Pinpoint the cell where the given text exists, returning its [X, Y] midpoint coordinate. 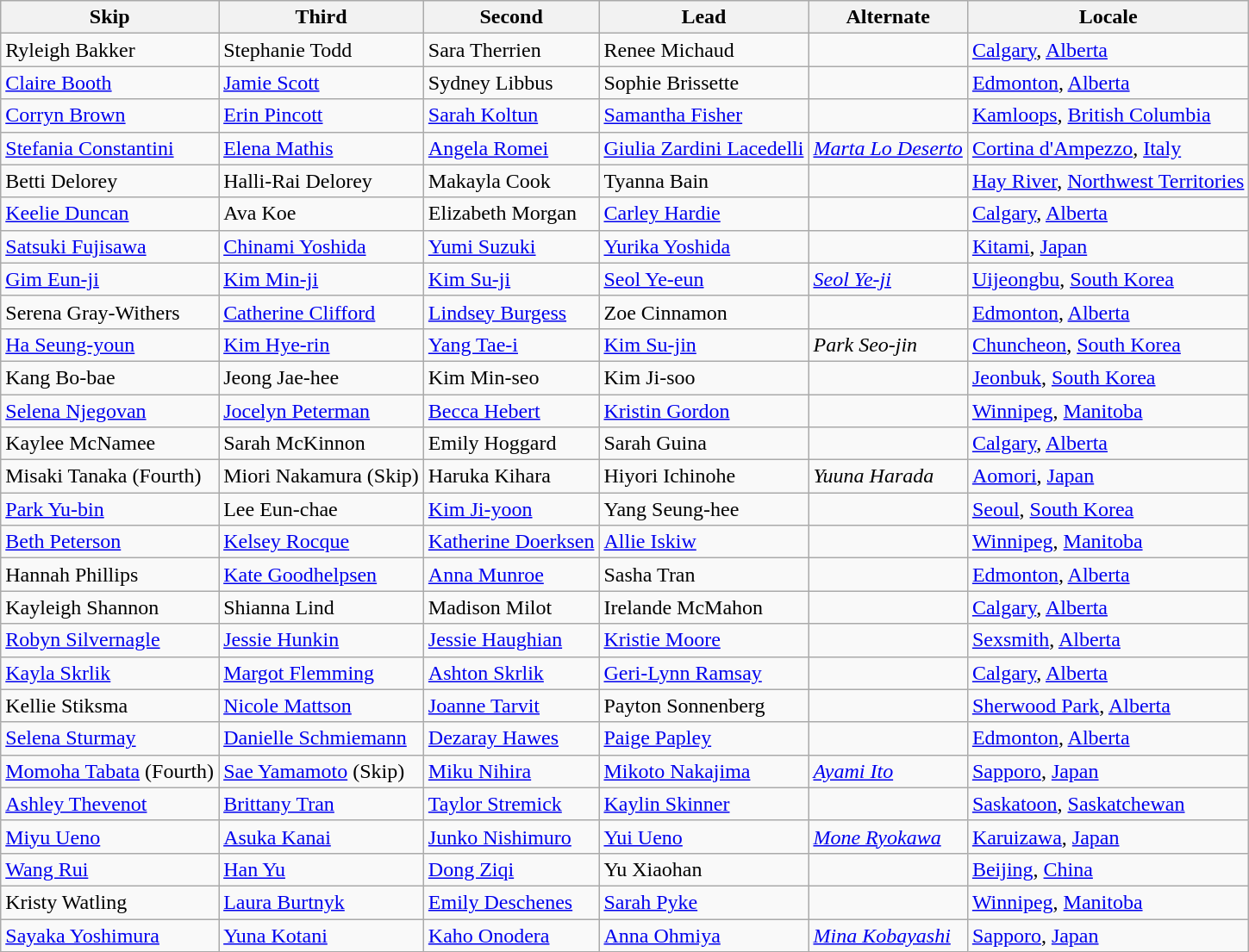
Alternate [888, 17]
Ashton Skrlik [511, 673]
Haruka Kihara [511, 476]
Kaylin Skinner [703, 804]
Park Seo-jin [888, 345]
Kim Min-seo [511, 377]
Sarah Guina [703, 444]
Kristy Watling [110, 902]
Elena Mathis [322, 148]
Joanne Tarvit [511, 706]
Yuna Kotani [322, 935]
Beijing, China [1108, 869]
Payton Sonnenberg [703, 706]
Hannah Phillips [110, 575]
Satsuki Fujisawa [110, 246]
Paige Papley [703, 738]
Samantha Fisher [703, 115]
Cortina d'Ampezzo, Italy [1108, 148]
Park Yu-bin [110, 509]
Asuka Kanai [322, 837]
Jeonbuk, South Korea [1108, 377]
Kelsey Rocque [322, 542]
Third [322, 17]
Miku Nihira [511, 771]
Sexsmith, Alberta [1108, 640]
Jocelyn Peterman [322, 411]
Anna Munroe [511, 575]
Elizabeth Morgan [511, 214]
Betti Delorey [110, 181]
Kellie Stiksma [110, 706]
Kaylee McNamee [110, 444]
Junko Nishimuro [511, 837]
Irelande McMahon [703, 607]
Jessie Haughian [511, 640]
Becca Hebert [511, 411]
Dezaray Hawes [511, 738]
Zoe Cinnamon [703, 312]
Seol Ye-eun [703, 279]
Makayla Cook [511, 181]
Lead [703, 17]
Aomori, Japan [1108, 476]
Miyu Ueno [110, 837]
Chuncheon, South Korea [1108, 345]
Jessie Hunkin [322, 640]
Robyn Silvernagle [110, 640]
Danielle Schmiemann [322, 738]
Angela Romei [511, 148]
Sasha Tran [703, 575]
Sophie Brissette [703, 83]
Wang Rui [110, 869]
Kim Hye-rin [322, 345]
Kitami, Japan [1108, 246]
Geri-Lynn Ramsay [703, 673]
Sarah McKinnon [322, 444]
Madison Milot [511, 607]
Serena Gray-Withers [110, 312]
Sae Yamamoto (Skip) [322, 771]
Gim Eun-ji [110, 279]
Sherwood Park, Alberta [1108, 706]
Chinami Yoshida [322, 246]
Beth Peterson [110, 542]
Margot Flemming [322, 673]
Karuizawa, Japan [1108, 837]
Selena Sturmay [110, 738]
Kim Su-jin [703, 345]
Lindsey Burgess [511, 312]
Anna Ohmiya [703, 935]
Seoul, South Korea [1108, 509]
Ashley Thevenot [110, 804]
Kang Bo-bae [110, 377]
Erin Pincott [322, 115]
Sarah Pyke [703, 902]
Uijeongbu, South Korea [1108, 279]
Kristie Moore [703, 640]
Momoha Tabata (Fourth) [110, 771]
Jeong Jae-hee [322, 377]
Hiyori Ichinohe [703, 476]
Second [511, 17]
Kristin Gordon [703, 411]
Han Yu [322, 869]
Sydney Libbus [511, 83]
Nicole Mattson [322, 706]
Corryn Brown [110, 115]
Hay River, Northwest Territories [1108, 181]
Carley Hardie [703, 214]
Lee Eun-chae [322, 509]
Yui Ueno [703, 837]
Keelie Duncan [110, 214]
Kim Ji-yoon [511, 509]
Mone Ryokawa [888, 837]
Emily Hoggard [511, 444]
Selena Njegovan [110, 411]
Yang Tae-i [511, 345]
Katherine Doerksen [511, 542]
Kamloops, British Columbia [1108, 115]
Allie Iskiw [703, 542]
Catherine Clifford [322, 312]
Kim Min-ji [322, 279]
Ha Seung-youn [110, 345]
Kate Goodhelpsen [322, 575]
Yuuna Harada [888, 476]
Jamie Scott [322, 83]
Ayami Ito [888, 771]
Miori Nakamura (Skip) [322, 476]
Tyanna Bain [703, 181]
Sara Therrien [511, 50]
Kayleigh Shannon [110, 607]
Seol Ye-ji [888, 279]
Emily Deschenes [511, 902]
Laura Burtnyk [322, 902]
Shianna Lind [322, 607]
Kim Ji-soo [703, 377]
Yumi Suzuki [511, 246]
Saskatoon, Saskatchewan [1108, 804]
Locale [1108, 17]
Stephanie Todd [322, 50]
Yurika Yoshida [703, 246]
Mina Kobayashi [888, 935]
Ryleigh Bakker [110, 50]
Kim Su-ji [511, 279]
Kaho Onodera [511, 935]
Misaki Tanaka (Fourth) [110, 476]
Mikoto Nakajima [703, 771]
Dong Ziqi [511, 869]
Ava Koe [322, 214]
Giulia Zardini Lacedelli [703, 148]
Halli-Rai Delorey [322, 181]
Skip [110, 17]
Claire Booth [110, 83]
Brittany Tran [322, 804]
Sayaka Yoshimura [110, 935]
Sarah Koltun [511, 115]
Kayla Skrlik [110, 673]
Renee Michaud [703, 50]
Taylor Stremick [511, 804]
Yu Xiaohan [703, 869]
Marta Lo Deserto [888, 148]
Stefania Constantini [110, 148]
Yang Seung-hee [703, 509]
